Pinpoint the cell where the given text exists, returning its [X, Y] midpoint coordinate. 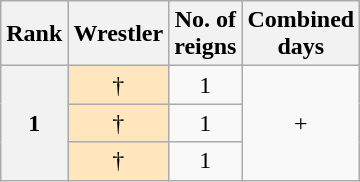
+ [301, 123]
Wrestler [118, 34]
No. ofreigns [206, 34]
Rank [34, 34]
Combineddays [301, 34]
